From the cell containing the given text, extract its center point as (X, Y) coordinate. 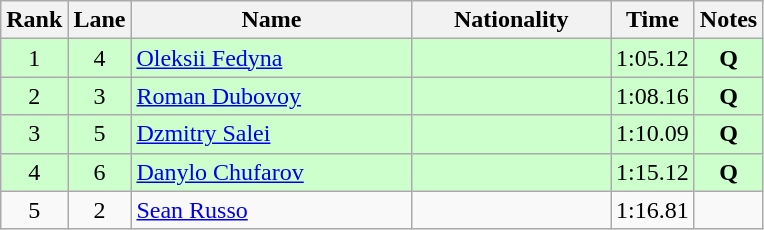
1:05.12 (653, 58)
Name (272, 20)
Nationality (512, 20)
Lane (100, 20)
1:15.12 (653, 172)
1:10.09 (653, 134)
1:08.16 (653, 96)
6 (100, 172)
Time (653, 20)
Roman Dubovoy (272, 96)
Danylo Chufarov (272, 172)
Oleksii Fedyna (272, 58)
1:16.81 (653, 210)
Notes (728, 20)
Dzmitry Salei (272, 134)
Rank (34, 20)
1 (34, 58)
Sean Russo (272, 210)
